For the text-containing cell, return its midpoint in [x, y] coordinate format. 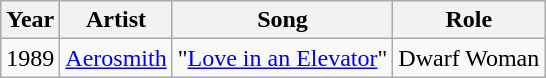
Year [30, 20]
"Love in an Elevator" [282, 58]
Song [282, 20]
Aerosmith [116, 58]
Artist [116, 20]
Dwarf Woman [469, 58]
1989 [30, 58]
Role [469, 20]
